Return the (x, y) coordinate for the center point of the cell that contains the specified text.  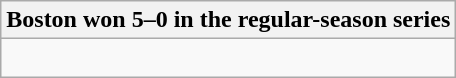
Boston won 5–0 in the regular-season series (228, 20)
